Search for the cell housing the specified text and yield its (x, y) center coordinate. 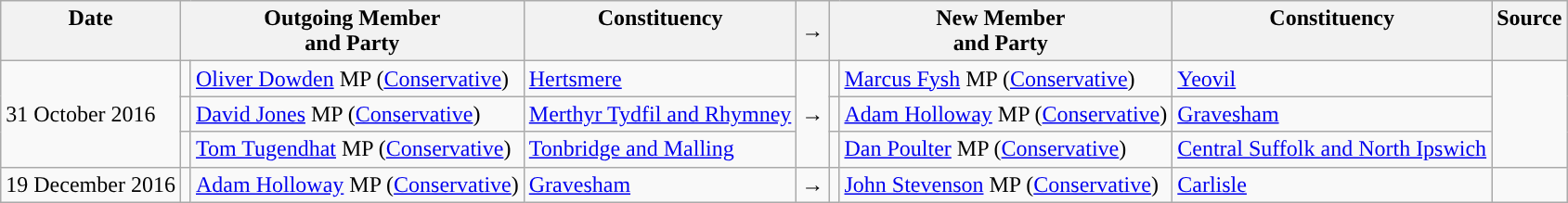
31 October 2016 (91, 114)
Dan Poulter MP (Conservative) (1006, 149)
Oliver Dowden MP (Conservative) (356, 79)
Tonbridge and Malling (660, 149)
19 December 2016 (91, 184)
Outgoing Memberand Party (352, 32)
Merthyr Tydfil and Rhymney (660, 114)
Yeovil (1332, 79)
Marcus Fysh MP (Conservative) (1006, 79)
Hertsmere (660, 79)
Source (1530, 32)
David Jones MP (Conservative) (356, 114)
New Memberand Party (1001, 32)
John Stevenson MP (Conservative) (1006, 184)
Date (91, 32)
Tom Tugendhat MP (Conservative) (356, 149)
Carlisle (1332, 184)
Central Suffolk and North Ipswich (1332, 149)
